Provide the (X, Y) coordinate of the cell's center where the given text is located.  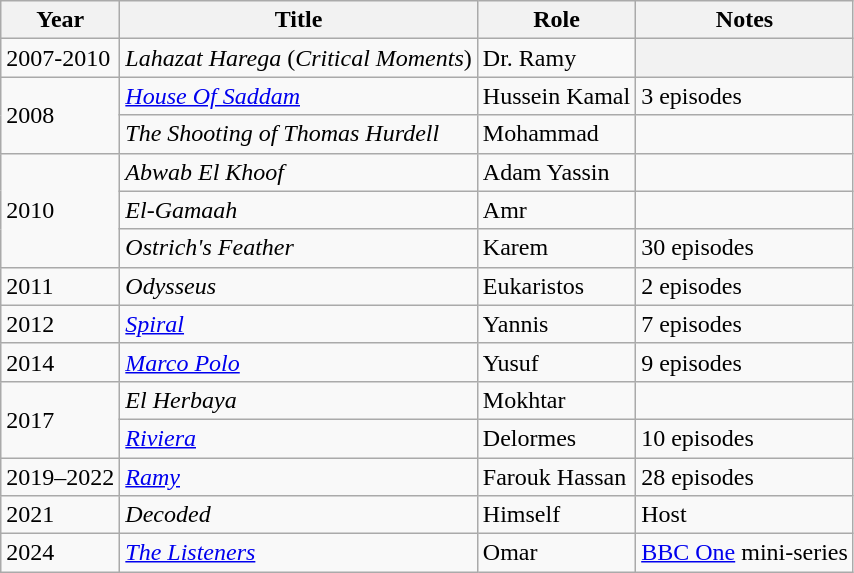
10 episodes (745, 438)
Decoded (298, 515)
BBC One mini-series (745, 553)
Marco Polo (298, 362)
Lahazat Harega (Critical Moments) (298, 58)
Farouk Hassan (556, 477)
Himself (556, 515)
Dr. Ramy (556, 58)
30 episodes (745, 248)
Host (745, 515)
Notes (745, 20)
Ramy (298, 477)
2008 (60, 115)
Yannis (556, 324)
Omar (556, 553)
Spiral (298, 324)
2012 (60, 324)
Title (298, 20)
Yusuf (556, 362)
3 episodes (745, 96)
The Shooting of Thomas Hurdell (298, 134)
Adam Yassin (556, 172)
Role (556, 20)
Abwab El Khoof (298, 172)
Riviera (298, 438)
2021 (60, 515)
Odysseus (298, 286)
2 episodes (745, 286)
2014 (60, 362)
El-Gamaah (298, 210)
Hussein Kamal (556, 96)
Ostrich's Feather (298, 248)
House Of Saddam (298, 96)
2007-2010 (60, 58)
7 episodes (745, 324)
Mohammad (556, 134)
28 episodes (745, 477)
Year (60, 20)
2010 (60, 210)
Delormes (556, 438)
Karem (556, 248)
2011 (60, 286)
Mokhtar (556, 400)
El Herbaya (298, 400)
Amr (556, 210)
Eukaristos (556, 286)
9 episodes (745, 362)
The Listeners (298, 553)
2024 (60, 553)
2017 (60, 419)
2019–2022 (60, 477)
